Output the (x, y) coordinate of the center of the cell containing the given text.  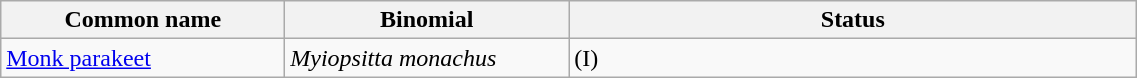
Myiopsitta monachus (427, 58)
(I) (853, 58)
Binomial (427, 20)
Monk parakeet (143, 58)
Common name (143, 20)
Status (853, 20)
